Scan for the cell matching the given text and deliver its [x, y] coordinate at center. 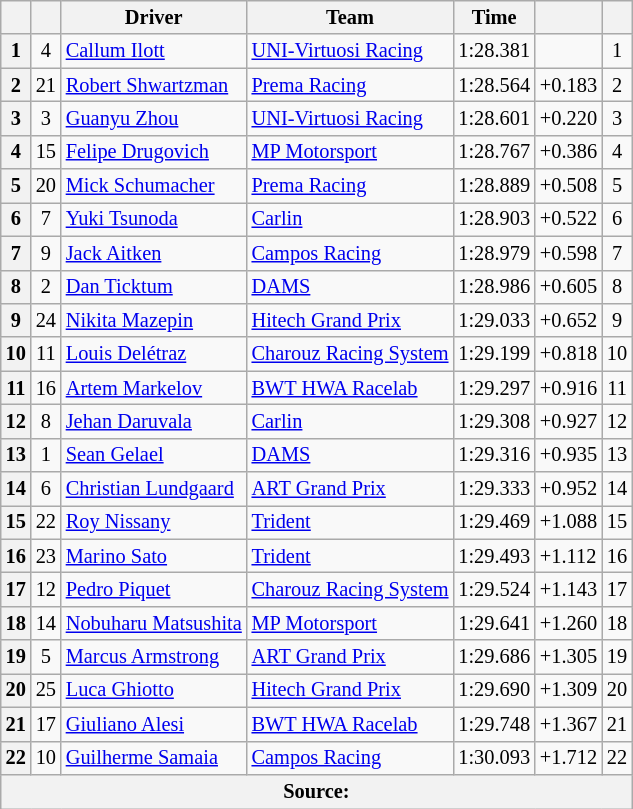
+0.935 [568, 455]
1:29.297 [494, 388]
Pedro Piquet [154, 589]
Yuki Tsunoda [154, 219]
+1.367 [568, 724]
+0.952 [568, 489]
+0.652 [568, 320]
1:30.093 [494, 758]
+0.183 [568, 85]
1:29.690 [494, 690]
Christian Lundgaard [154, 489]
Artem Markelov [154, 388]
Dan Ticktum [154, 287]
Guilherme Samaia [154, 758]
1:28.564 [494, 85]
Robert Shwartzman [154, 85]
Driver [154, 17]
1:29.316 [494, 455]
+0.386 [568, 152]
Sean Gelael [154, 455]
Louis Delétraz [154, 354]
Nikita Mazepin [154, 320]
24 [46, 320]
Roy Nissany [154, 522]
1:29.524 [494, 589]
1:29.469 [494, 522]
1:29.333 [494, 489]
Nobuharu Matsushita [154, 623]
1:28.903 [494, 219]
Marino Sato [154, 556]
1:29.199 [494, 354]
Guanyu Zhou [154, 118]
+1.309 [568, 690]
+1.143 [568, 589]
1:29.493 [494, 556]
1:28.767 [494, 152]
1:29.308 [494, 421]
1:29.686 [494, 657]
25 [46, 690]
Mick Schumacher [154, 186]
1:29.641 [494, 623]
Jehan Daruvala [154, 421]
+0.220 [568, 118]
23 [46, 556]
1:28.979 [494, 253]
1:29.748 [494, 724]
+0.508 [568, 186]
Callum Ilott [154, 51]
Team [350, 17]
+0.522 [568, 219]
+1.305 [568, 657]
Time [494, 17]
+0.818 [568, 354]
Giuliano Alesi [154, 724]
Marcus Armstrong [154, 657]
+1.260 [568, 623]
Luca Ghiotto [154, 690]
+1.112 [568, 556]
+0.916 [568, 388]
1:28.986 [494, 287]
+0.605 [568, 287]
Jack Aitken [154, 253]
+1.712 [568, 758]
Felipe Drugovich [154, 152]
1:29.033 [494, 320]
+0.598 [568, 253]
1:28.889 [494, 186]
1:28.381 [494, 51]
1:28.601 [494, 118]
Source: [316, 791]
+1.088 [568, 522]
+0.927 [568, 421]
